Return the [x, y] coordinate for the center point of the cell that contains the specified text.  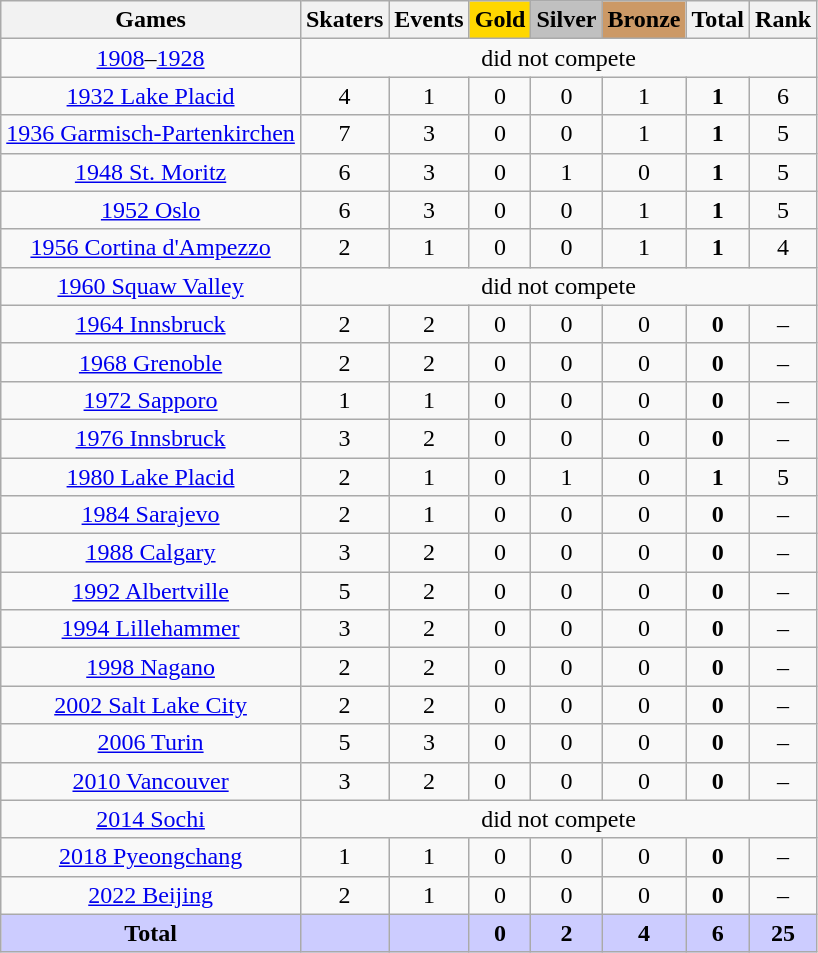
1980 Lake Placid [151, 477]
2018 Pyeongchang [151, 857]
7 [344, 134]
2002 Salt Lake City [151, 705]
2006 Turin [151, 743]
1960 Squaw Valley [151, 286]
Events [429, 20]
1908–1928 [151, 58]
1998 Nagano [151, 667]
2022 Beijing [151, 895]
1976 Innsbruck [151, 438]
1972 Sapporo [151, 400]
1992 Albertville [151, 591]
1964 Innsbruck [151, 324]
1984 Sarajevo [151, 515]
1948 St. Moritz [151, 172]
1952 Oslo [151, 210]
Silver [566, 20]
1956 Cortina d'Ampezzo [151, 248]
2010 Vancouver [151, 781]
1988 Calgary [151, 553]
1968 Grenoble [151, 362]
1994 Lillehammer [151, 629]
1936 Garmisch-Partenkirchen [151, 134]
Rank [784, 20]
1932 Lake Placid [151, 96]
25 [784, 933]
2014 Sochi [151, 819]
Games [151, 20]
Bronze [644, 20]
Gold [500, 20]
Skaters [344, 20]
